Identify which cell holds the provided text, then report its (X, Y) central coordinate. 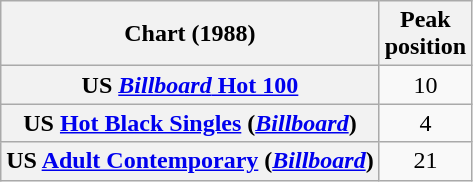
Chart (1988) (190, 34)
10 (425, 85)
US Billboard Hot 100 (190, 85)
4 (425, 123)
US Adult Contemporary (Billboard) (190, 161)
Peakposition (425, 34)
21 (425, 161)
US Hot Black Singles (Billboard) (190, 123)
